Capture the cell that displays the provided text and extract its (X, Y) central coordinate. 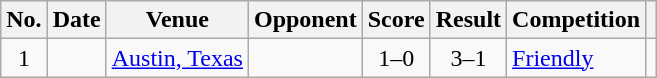
No. (24, 20)
Competition (576, 20)
1 (24, 58)
1–0 (396, 58)
3–1 (468, 58)
Score (396, 20)
Result (468, 20)
Opponent (305, 20)
Friendly (576, 58)
Venue (177, 20)
Austin, Texas (177, 58)
Date (76, 20)
